Return the (X, Y) coordinate for the center point of the cell that contains the specified text.  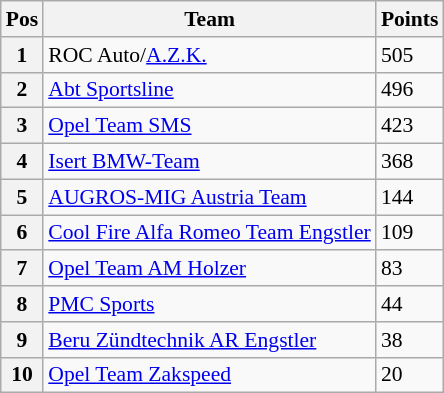
Cool Fire Alfa Romeo Team Engstler (210, 233)
7 (22, 269)
5 (22, 197)
Opel Team SMS (210, 126)
496 (410, 90)
Pos (22, 19)
8 (22, 304)
109 (410, 233)
83 (410, 269)
6 (22, 233)
Points (410, 19)
144 (410, 197)
AUGROS-MIG Austria Team (210, 197)
2 (22, 90)
Team (210, 19)
4 (22, 162)
368 (410, 162)
423 (410, 126)
505 (410, 55)
38 (410, 340)
Opel Team Zakspeed (210, 375)
9 (22, 340)
44 (410, 304)
3 (22, 126)
Abt Sportsline (210, 90)
1 (22, 55)
Isert BMW-Team (210, 162)
ROC Auto/A.Z.K. (210, 55)
Opel Team AM Holzer (210, 269)
10 (22, 375)
20 (410, 375)
Beru Zündtechnik AR Engstler (210, 340)
PMC Sports (210, 304)
